Detect which cell encompasses the target text, then output its (x, y) center coordinate. 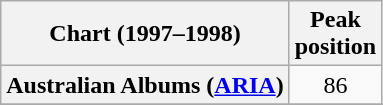
Australian Albums (ARIA) (145, 85)
Peakposition (335, 34)
86 (335, 85)
Chart (1997–1998) (145, 34)
